Determine the (x, y) coordinate at the center of the cell enclosing the given text.  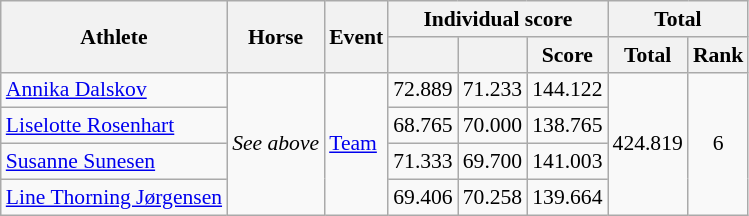
Liselotte Rosenhart (114, 126)
Annika Dalskov (114, 90)
Athlete (114, 36)
71.333 (422, 162)
144.122 (567, 90)
6 (718, 143)
Horse (276, 36)
139.664 (567, 197)
70.000 (492, 126)
71.233 (492, 90)
138.765 (567, 126)
69.700 (492, 162)
Individual score (498, 19)
Score (567, 55)
68.765 (422, 126)
424.819 (648, 143)
Line Thorning Jørgensen (114, 197)
69.406 (422, 197)
Susanne Sunesen (114, 162)
Rank (718, 55)
141.003 (567, 162)
Event (356, 36)
Team (356, 143)
72.889 (422, 90)
See above (276, 143)
70.258 (492, 197)
